From the cell containing the given text, extract its center point as (x, y) coordinate. 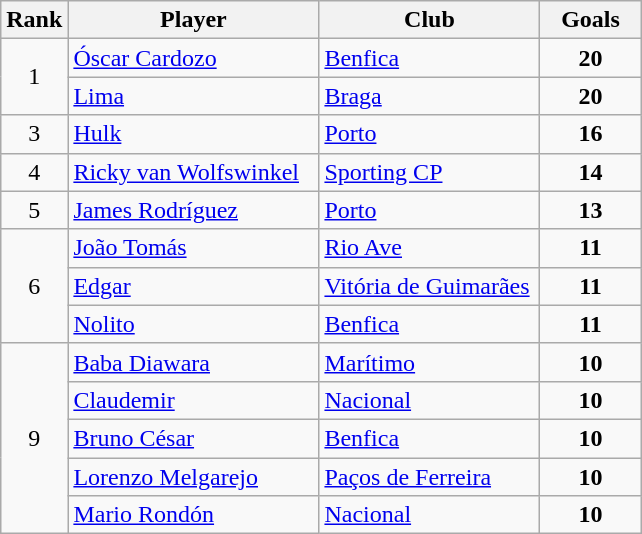
Lima (194, 96)
Rio Ave (430, 248)
14 (590, 172)
Nolito (194, 324)
Mario Rondón (194, 515)
Club (430, 20)
6 (34, 286)
João Tomás (194, 248)
Óscar Cardozo (194, 58)
Baba Diawara (194, 362)
James Rodríguez (194, 210)
Sporting CP (430, 172)
Braga (430, 96)
Rank (34, 20)
Claudemir (194, 400)
Hulk (194, 134)
9 (34, 438)
Player (194, 20)
Marítimo (430, 362)
16 (590, 134)
Ricky van Wolfswinkel (194, 172)
Lorenzo Melgarejo (194, 477)
1 (34, 77)
13 (590, 210)
4 (34, 172)
3 (34, 134)
Edgar (194, 286)
5 (34, 210)
Goals (590, 20)
Bruno César (194, 438)
Paços de Ferreira (430, 477)
Vitória de Guimarães (430, 286)
